From the cell containing the given text, extract its center point as [X, Y] coordinate. 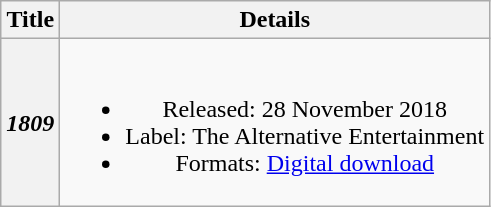
1809 [30, 122]
Details [275, 20]
Title [30, 20]
Released: 28 November 2018Label: The Alternative EntertainmentFormats: Digital download [275, 122]
